For the text-containing cell, return its midpoint in [x, y] coordinate format. 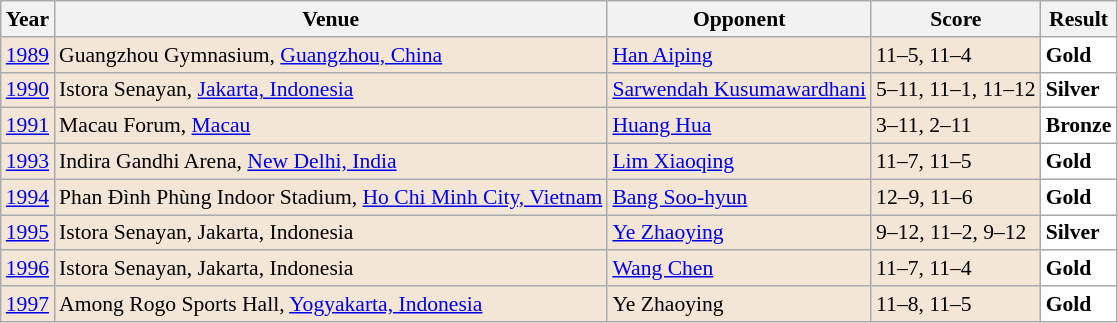
1994 [28, 197]
Year [28, 19]
12–9, 11–6 [956, 197]
1990 [28, 90]
11–8, 11–5 [956, 304]
Venue [330, 19]
Bang Soo-hyun [739, 197]
Phan Đình Phùng Indoor Stadium, Ho Chi Minh City, Vietnam [330, 197]
Lim Xiaoqing [739, 162]
3–11, 2–11 [956, 126]
Result [1079, 19]
1996 [28, 269]
Indira Gandhi Arena, New Delhi, India [330, 162]
Opponent [739, 19]
9–12, 11–2, 9–12 [956, 233]
Han Aiping [739, 55]
Macau Forum, Macau [330, 126]
Score [956, 19]
1997 [28, 304]
Wang Chen [739, 269]
11–7, 11–4 [956, 269]
11–7, 11–5 [956, 162]
1993 [28, 162]
1991 [28, 126]
Guangzhou Gymnasium, Guangzhou, China [330, 55]
Huang Hua [739, 126]
Bronze [1079, 126]
11–5, 11–4 [956, 55]
Among Rogo Sports Hall, Yogyakarta, Indonesia [330, 304]
5–11, 11–1, 11–12 [956, 90]
Sarwendah Kusumawardhani [739, 90]
1995 [28, 233]
1989 [28, 55]
